Capture the cell that displays the provided text and extract its (x, y) central coordinate. 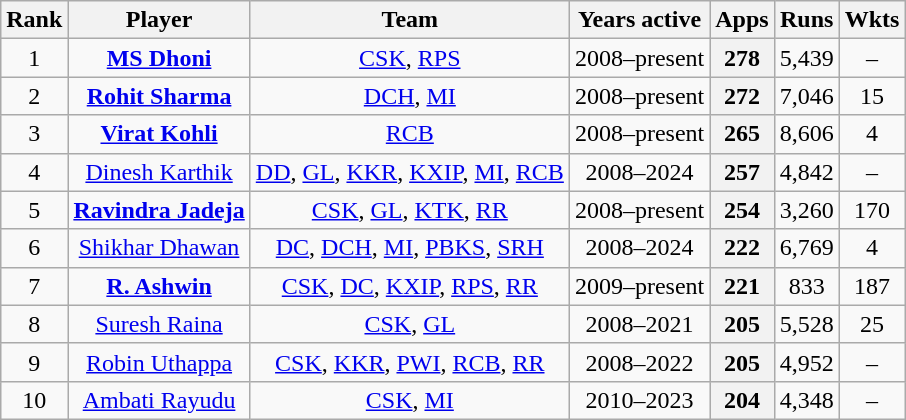
Runs (806, 20)
5,439 (806, 58)
10 (34, 400)
265 (742, 134)
Suresh Raina (159, 324)
254 (742, 210)
2 (34, 96)
CSK, RPS (410, 58)
4,952 (806, 362)
CSK, KKR, PWI, RCB, RR (410, 362)
Ambati Rayudu (159, 400)
15 (872, 96)
CSK, GL (410, 324)
25 (872, 324)
6 (34, 248)
CSK, MI (410, 400)
8,606 (806, 134)
DD, GL, KKR, KXIP, MI, RCB (410, 172)
Years active (639, 20)
MS Dhoni (159, 58)
204 (742, 400)
222 (742, 248)
2010–2023 (639, 400)
4,842 (806, 172)
257 (742, 172)
DC, DCH, MI, PBKS, SRH (410, 248)
CSK, DC, KXIP, RPS, RR (410, 286)
Robin Uthappa (159, 362)
RCB (410, 134)
187 (872, 286)
7,046 (806, 96)
CSK, GL, KTK, RR (410, 210)
3 (34, 134)
Apps (742, 20)
278 (742, 58)
2008–2022 (639, 362)
Rohit Sharma (159, 96)
Team (410, 20)
170 (872, 210)
Virat Kohli (159, 134)
2008–2021 (639, 324)
7 (34, 286)
Rank (34, 20)
R. Ashwin (159, 286)
9 (34, 362)
Ravindra Jadeja (159, 210)
Wkts (872, 20)
2009–present (639, 286)
1 (34, 58)
4,348 (806, 400)
6,769 (806, 248)
221 (742, 286)
DCH, MI (410, 96)
833 (806, 286)
5 (34, 210)
272 (742, 96)
Shikhar Dhawan (159, 248)
5,528 (806, 324)
8 (34, 324)
Player (159, 20)
3,260 (806, 210)
Dinesh Karthik (159, 172)
